Provide the [X, Y] coordinate of the cell's center where the given text is located.  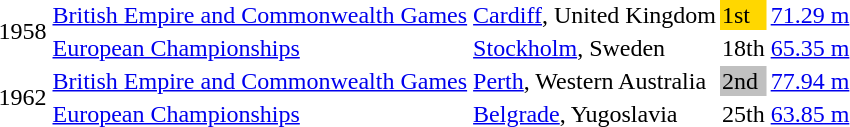
Cardiff, United Kingdom [595, 15]
Perth, Western Australia [595, 81]
Stockholm, Sweden [595, 48]
European Championships [260, 48]
18th [743, 48]
2nd [743, 81]
1st [743, 15]
